Identify which cell holds the provided text, then report its [X, Y] central coordinate. 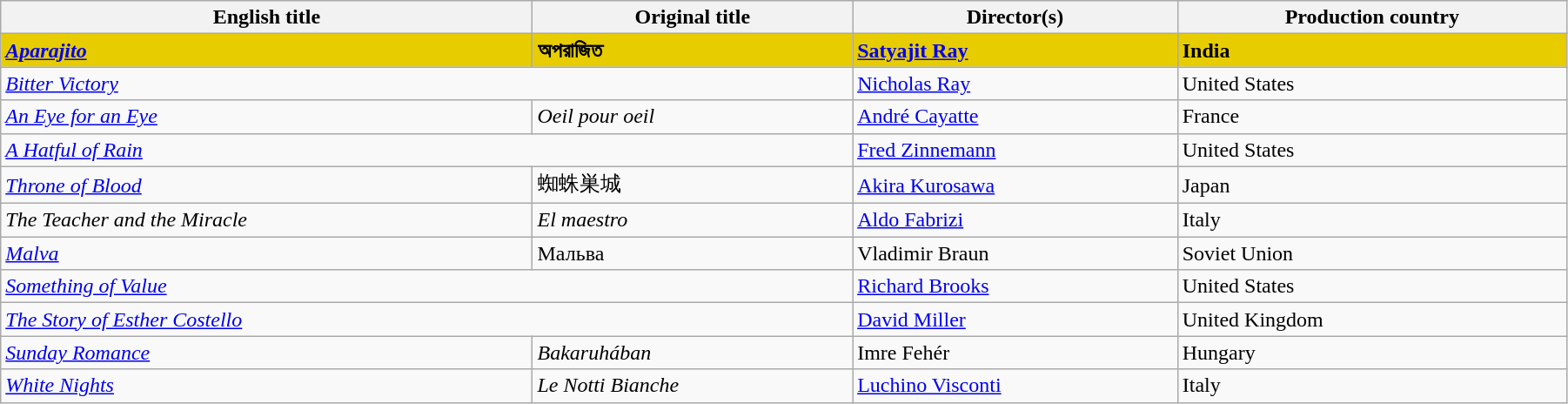
Aldo Fabrizi [1015, 220]
India [1371, 50]
The Story of Esther Costello [426, 320]
Aparajito [266, 50]
El maestro [693, 220]
An Eye for an Eye [266, 117]
Nicholas Ray [1015, 84]
蜘蛛巣城 [693, 185]
Vladimir Braun [1015, 253]
David Miller [1015, 320]
Bakaruhában [693, 353]
Throne of Blood [266, 185]
Sunday Romance [266, 353]
Hungary [1371, 353]
Oeil pour oeil [693, 117]
France [1371, 117]
English title [266, 17]
Fred Zinnemann [1015, 150]
Malva [266, 253]
Japan [1371, 185]
অপরাজিত [693, 50]
Akira Kurosawa [1015, 185]
Bitter Victory [426, 84]
Something of Value [426, 286]
Imre Fehér [1015, 353]
The Teacher and the Miracle [266, 220]
Richard Brooks [1015, 286]
Luchino Visconti [1015, 386]
White Nights [266, 386]
Original title [693, 17]
A Hatful of Rain [426, 150]
Мальва [693, 253]
André Cayatte [1015, 117]
Satyajit Ray [1015, 50]
Production country [1371, 17]
Director(s) [1015, 17]
Soviet Union [1371, 253]
Le Notti Bianche [693, 386]
United Kingdom [1371, 320]
